Pinpoint the cell where the given text exists, returning its [x, y] midpoint coordinate. 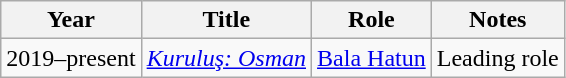
Role [372, 20]
Notes [498, 20]
2019–present [71, 58]
Bala Hatun [372, 58]
Leading role [498, 58]
Kuruluş: Osman [226, 58]
Title [226, 20]
Year [71, 20]
